From the cell containing the given text, extract its center point as [x, y] coordinate. 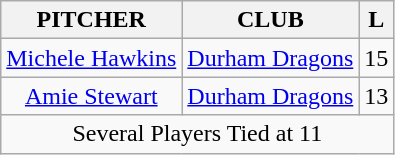
Amie Stewart [92, 96]
Several Players Tied at 11 [198, 134]
15 [376, 58]
CLUB [270, 20]
L [376, 20]
Michele Hawkins [92, 58]
13 [376, 96]
PITCHER [92, 20]
